Return the [X, Y] coordinate for the center point of the cell that contains the specified text.  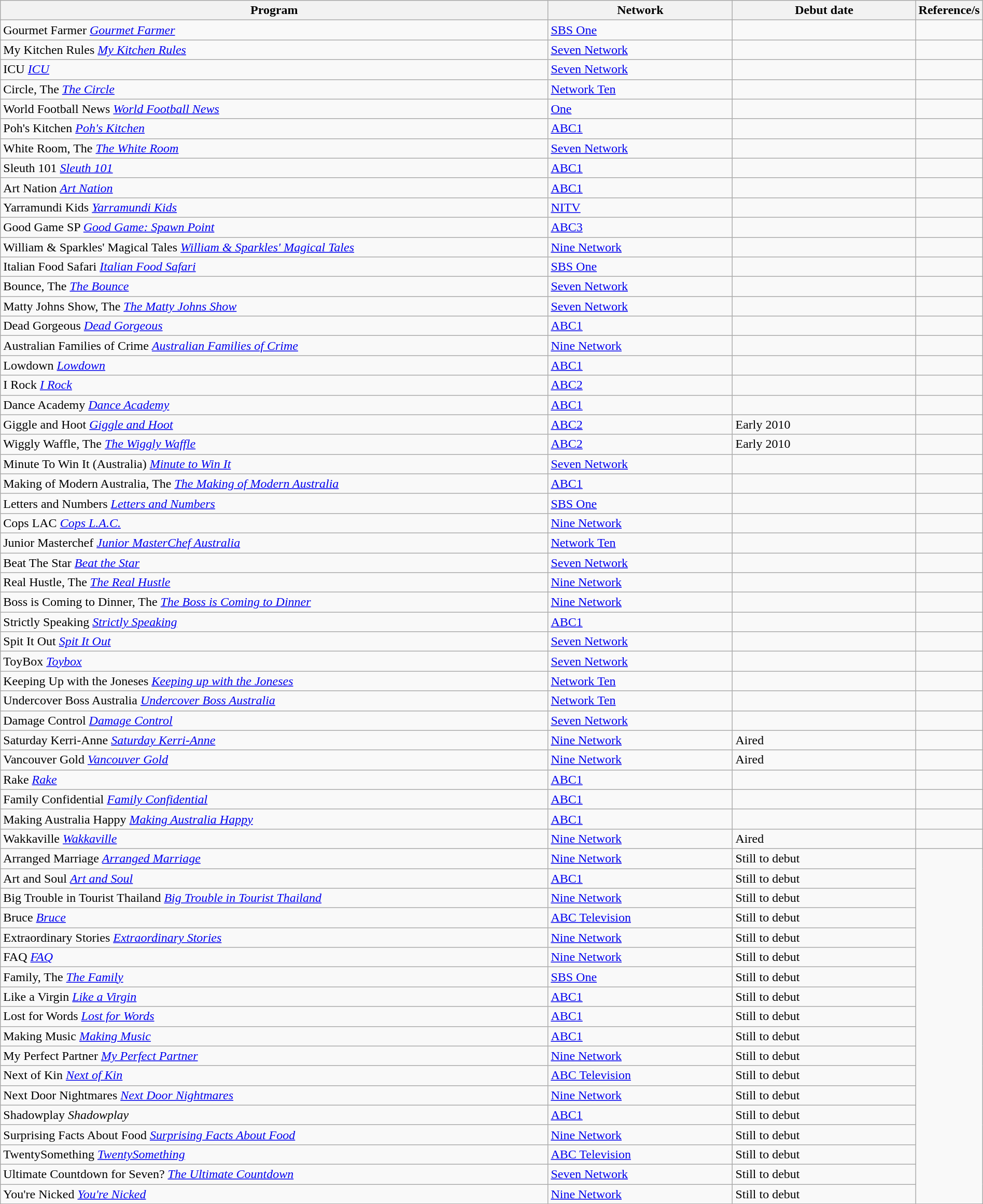
Surprising Facts About Food Surprising Facts About Food [274, 1135]
Spit It Out Spit It Out [274, 642]
Australian Families of Crime Australian Families of Crime [274, 346]
Art Nation Art Nation [274, 188]
You're Nicked You're Nicked [274, 1194]
Vancouver Gold Vancouver Gold [274, 760]
Arranged Marriage Arranged Marriage [274, 858]
Good Game SP Good Game: Spawn Point [274, 227]
Ultimate Countdown for Seven? The Ultimate Countdown [274, 1174]
Making of Modern Australia, The The Making of Modern Australia [274, 484]
Bruce Bruce [274, 918]
Extraordinary Stories Extraordinary Stories [274, 938]
Boss is Coming to Dinner, The The Boss is Coming to Dinner [274, 602]
NITV [640, 207]
Junior Masterchef Junior MasterChef Australia [274, 543]
Italian Food Safari Italian Food Safari [274, 267]
Matty Johns Show, The The Matty Johns Show [274, 306]
Wiggly Waffle, The The Wiggly Waffle [274, 444]
Yarramundi Kids Yarramundi Kids [274, 207]
One [640, 109]
Gourmet Farmer Gourmet Farmer [274, 30]
Dance Academy Dance Academy [274, 405]
Giggle and Hoot Giggle and Hoot [274, 424]
Network [640, 10]
Wakkaville Wakkaville [274, 839]
Poh's Kitchen Poh's Kitchen [274, 129]
Real Hustle, The The Real Hustle [274, 583]
ABC3 [640, 227]
Bounce, The The Bounce [274, 287]
World Football News World Football News [274, 109]
Rake Rake [274, 780]
Saturday Kerri-Anne Saturday Kerri-Anne [274, 740]
TwentySomething TwentySomething [274, 1154]
Art and Soul Art and Soul [274, 879]
I Rock I Rock [274, 385]
Family, The The Family [274, 977]
My Kitchen Rules My Kitchen Rules [274, 50]
Lost for Words Lost for Words [274, 1016]
My Perfect Partner My Perfect Partner [274, 1056]
Next of Kin Next of Kin [274, 1075]
Family Confidential Family Confidential [274, 799]
William & Sparkles' Magical Tales William & Sparkles' Magical Tales [274, 247]
Minute To Win It (Australia) Minute to Win It [274, 464]
Letters and Numbers Letters and Numbers [274, 503]
Like a Virgin Like a Virgin [274, 997]
Making Music Making Music [274, 1036]
Big Trouble in Tourist Thailand Big Trouble in Tourist Thailand [274, 898]
Beat The Star Beat the Star [274, 562]
Reference/s [949, 10]
ToyBox Toybox [274, 661]
Undercover Boss Australia Undercover Boss Australia [274, 701]
Cops LAC Cops L.A.C. [274, 523]
White Room, The The White Room [274, 148]
ICU ICU [274, 69]
Program [274, 10]
Circle, The The Circle [274, 89]
Shadowplay Shadowplay [274, 1115]
Making Australia Happy Making Australia Happy [274, 819]
Debut date [824, 10]
Strictly Speaking Strictly Speaking [274, 622]
Lowdown Lowdown [274, 365]
Next Door Nightmares Next Door Nightmares [274, 1095]
FAQ FAQ [274, 957]
Dead Gorgeous Dead Gorgeous [274, 326]
Damage Control Damage Control [274, 720]
Sleuth 101 Sleuth 101 [274, 168]
Keeping Up with the Joneses Keeping up with the Joneses [274, 681]
